Pinpoint the cell where the given text exists, returning its [x, y] midpoint coordinate. 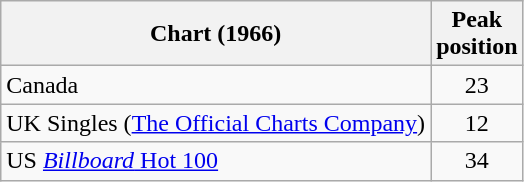
34 [477, 161]
Canada [216, 85]
23 [477, 85]
US Billboard Hot 100 [216, 161]
Chart (1966) [216, 34]
UK Singles (The Official Charts Company) [216, 123]
Peakposition [477, 34]
12 [477, 123]
